From the cell containing the given text, extract its center point as (X, Y) coordinate. 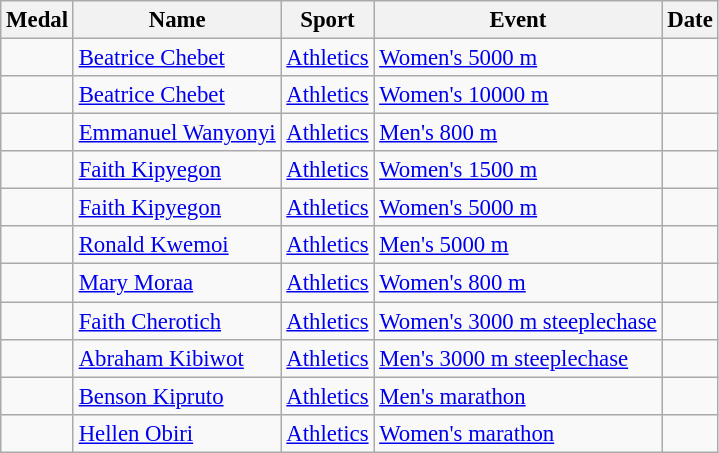
Women's marathon (518, 433)
Medal (38, 20)
Hellen Obiri (177, 433)
Ronald Kwemoi (177, 245)
Faith Cherotich (177, 321)
Men's marathon (518, 396)
Women's 800 m (518, 283)
Men's 800 m (518, 133)
Women's 1500 m (518, 170)
Benson Kipruto (177, 396)
Women's 10000 m (518, 95)
Men's 3000 m steeplechase (518, 358)
Mary Moraa (177, 283)
Men's 5000 m (518, 245)
Abraham Kibiwot (177, 358)
Event (518, 20)
Emmanuel Wanyonyi (177, 133)
Sport (328, 20)
Date (690, 20)
Name (177, 20)
Women's 3000 m steeplechase (518, 321)
